Search for the cell housing the specified text and yield its [x, y] center coordinate. 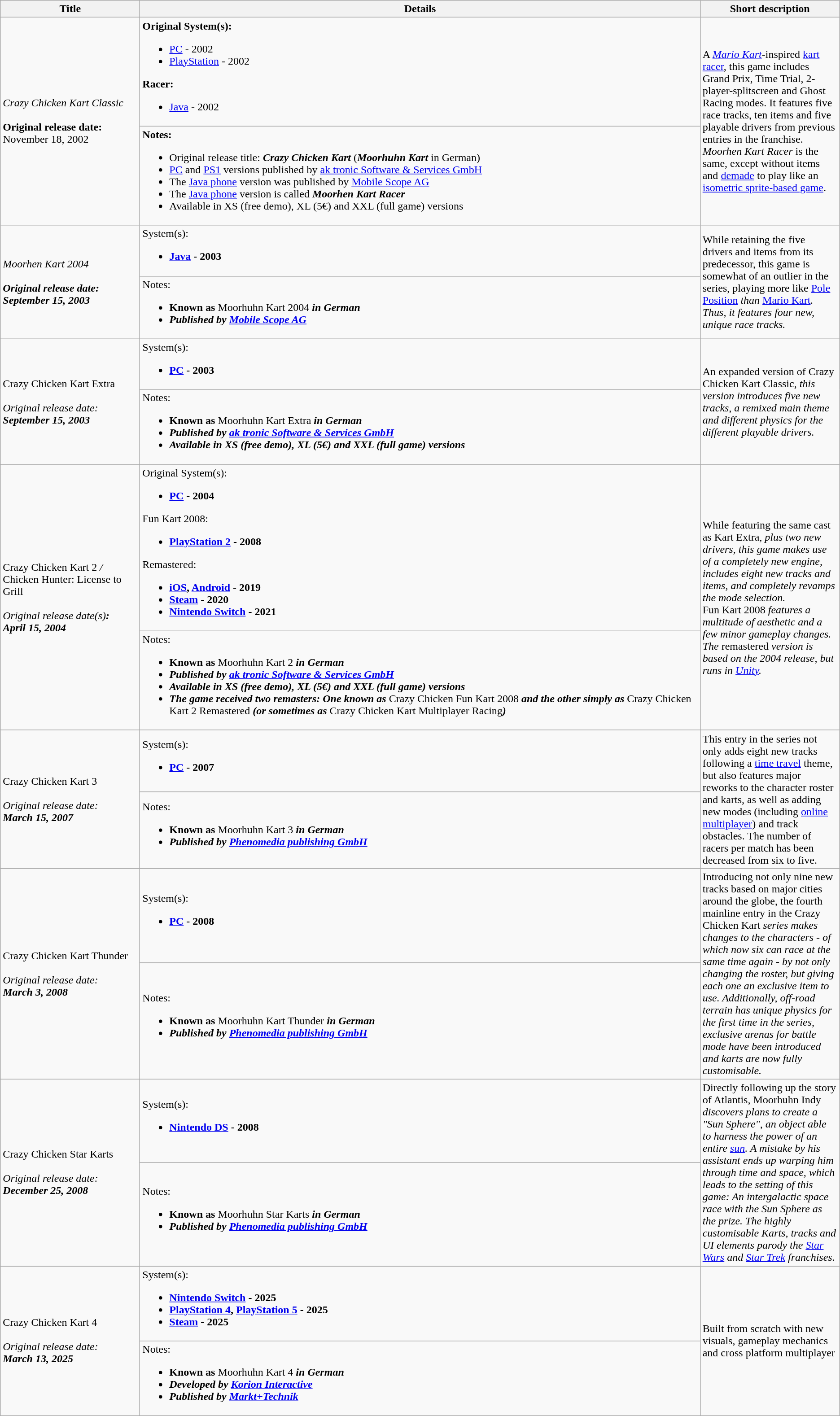
System(s):Nintendo Switch - 2025PlayStation 4, PlayStation 5 - 2025Steam - 2025 [420, 1304]
Notes:Known as Moorhuhn Kart 3 in GermanPublished by Phenomedia publishing GmbH [420, 830]
Crazy Chicken Kart 4Original release date:March 13, 2025 [70, 1341]
Short description [770, 9]
Notes:Known as Moorhuhn Kart Thunder in GermanPublished by Phenomedia publishing GmbH [420, 1021]
System(s):PC - 2003 [420, 364]
Crazy Chicken Star KartsOriginal release date:December 25, 2008 [70, 1172]
Details [420, 9]
Crazy Chicken Kart ThunderOriginal release date:March 3, 2008 [70, 974]
System(s):Java - 2003 [420, 250]
Crazy Chicken Kart 2 / Chicken Hunter: License to GrillOriginal release date(s):April 15, 2004 [70, 597]
Crazy Chicken Kart ClassicOriginal release date:November 18, 2002 [70, 121]
Built from scratch with new visuals, gameplay mechanics and cross platform multiplayer [770, 1341]
Original System(s):PC - 2002PlayStation - 2002Racer:Java - 2002 [420, 72]
System(s):PC - 2008 [420, 915]
Original System(s):PC - 2004Fun Kart 2008:PlayStation 2 - 2008Remastered:iOS, Android - 2019Steam - 2020Nintendo Switch - 2021 [420, 547]
Notes:Known as Moorhuhn Kart 2004 in GermanPublished by Mobile Scope AG [420, 307]
System(s):Nintendo DS - 2008 [420, 1121]
Notes:Known as Moorhuhn Kart 4 in GermanDeveloped by Korion InteractivePublished by Markt+Technik [420, 1378]
System(s):PC - 2007 [420, 761]
Crazy Chicken Kart 3Original release date:March 15, 2007 [70, 799]
Notes:Known as Moorhuhn Star Karts in GermanPublished by Phenomedia publishing GmbH [420, 1214]
Crazy Chicken Kart ExtraOriginal release date:September 15, 2003 [70, 402]
Title [70, 9]
Moorhen Kart 2004Original release date:September 15, 2003 [70, 282]
